Search for the cell housing the specified text and yield its (X, Y) center coordinate. 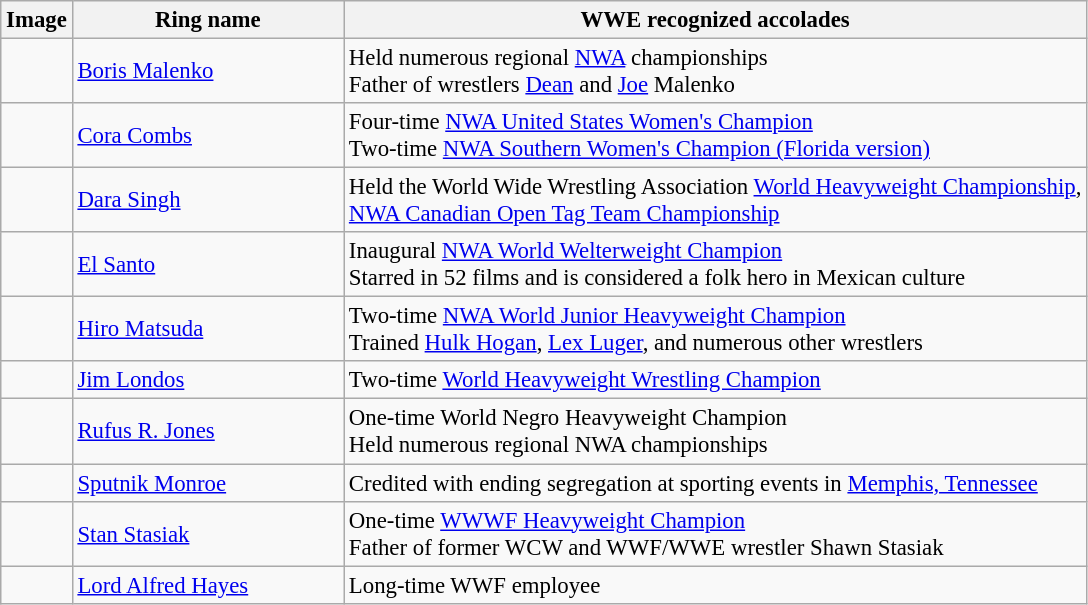
Held the World Wide Wrestling Association World Heavyweight Championship, NWA Canadian Open Tag Team Championship (716, 200)
Rufus R. Jones (208, 432)
Two-time NWA World Junior Heavyweight ChampionTrained Hulk Hogan, Lex Luger, and numerous other wrestlers (716, 330)
Lord Alfred Hayes (208, 585)
Held numerous regional NWA championshipsFather of wrestlers Dean and Joe Malenko (716, 72)
Jim Londos (208, 381)
One-time World Negro Heavyweight ChampionHeld numerous regional NWA championships (716, 432)
Stan Stasiak (208, 534)
Boris Malenko (208, 72)
Hiro Matsuda (208, 330)
One-time WWWF Heavyweight ChampionFather of former WCW and WWF/WWE wrestler Shawn Stasiak (716, 534)
Inaugural NWA World Welterweight ChampionStarred in 52 films and is considered a folk hero in Mexican culture (716, 264)
Cora Combs (208, 136)
Ring name (208, 20)
Sputnik Monroe (208, 483)
Two-time World Heavyweight Wrestling Champion (716, 381)
Image (36, 20)
Four-time NWA United States Women's ChampionTwo-time NWA Southern Women's Champion (Florida version) (716, 136)
Dara Singh (208, 200)
Long-time WWF employee (716, 585)
El Santo (208, 264)
Credited with ending segregation at sporting events in Memphis, Tennessee (716, 483)
WWE recognized accolades (716, 20)
